Identify which cell holds the provided text, then report its (X, Y) central coordinate. 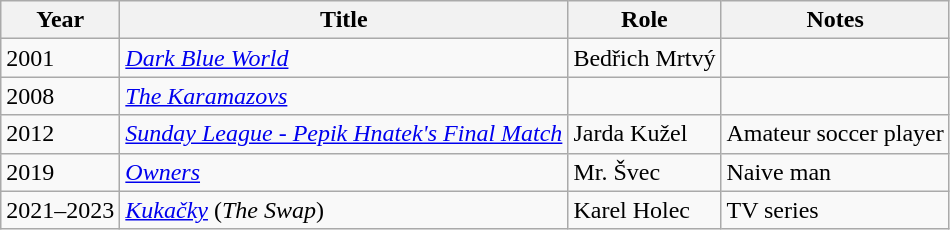
The Karamazovs (344, 96)
Mr. Švec (644, 172)
2021–2023 (60, 210)
Kukačky (The Swap) (344, 210)
Year (60, 20)
Bedřich Mrtvý (644, 58)
Owners (344, 172)
2019 (60, 172)
Role (644, 20)
2012 (60, 134)
Karel Holec (644, 210)
Title (344, 20)
Naive man (835, 172)
Amateur soccer player (835, 134)
Sunday League - Pepik Hnatek's Final Match (344, 134)
Jarda Kužel (644, 134)
Notes (835, 20)
TV series (835, 210)
2001 (60, 58)
Dark Blue World (344, 58)
2008 (60, 96)
